Output the (X, Y) coordinate of the center of the cell containing the given text.  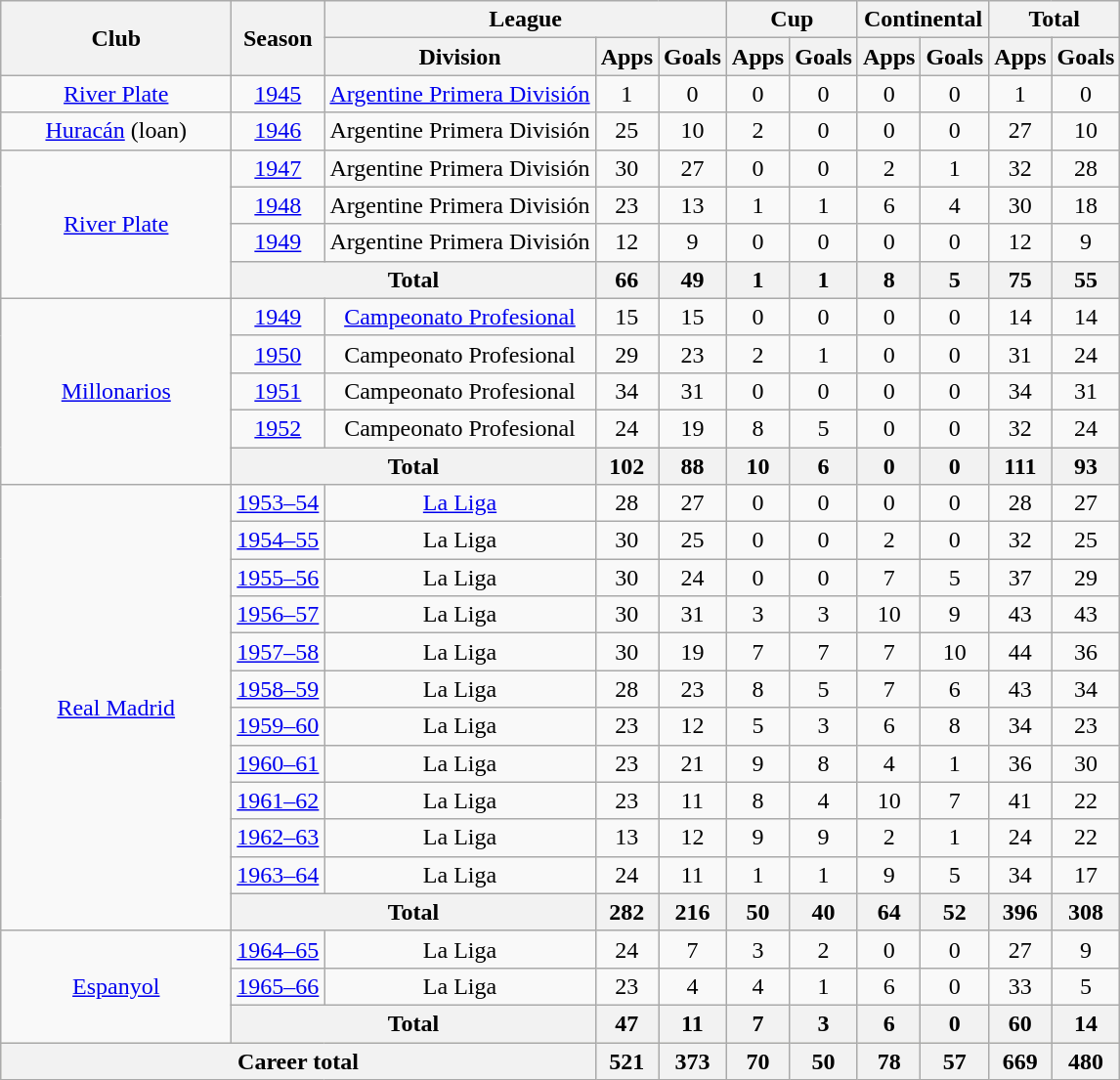
111 (1020, 466)
49 (693, 280)
1955–56 (278, 578)
282 (626, 912)
93 (1086, 466)
216 (693, 912)
1948 (278, 205)
480 (1086, 1060)
1954–55 (278, 540)
1956–57 (278, 615)
1958–59 (278, 689)
57 (955, 1060)
Espanyol (116, 986)
1960–61 (278, 763)
396 (1020, 912)
44 (1020, 652)
78 (888, 1060)
18 (1086, 205)
Club (116, 38)
1962–63 (278, 838)
1957–58 (278, 652)
Millonarios (116, 391)
64 (888, 912)
41 (1020, 800)
17 (1086, 875)
70 (757, 1060)
Season (278, 38)
1951 (278, 391)
1947 (278, 168)
1946 (278, 131)
1961–62 (278, 800)
75 (1020, 280)
33 (1020, 986)
669 (1020, 1060)
37 (1020, 578)
521 (626, 1060)
373 (693, 1060)
1950 (278, 354)
1964–65 (278, 949)
88 (693, 466)
47 (626, 1023)
1945 (278, 94)
Division (459, 57)
Real Madrid (116, 708)
21 (693, 763)
1965–66 (278, 986)
308 (1086, 912)
1953–54 (278, 503)
League (526, 20)
1959–60 (278, 726)
102 (626, 466)
Huracán (loan) (116, 131)
Cup (792, 20)
60 (1020, 1023)
1963–64 (278, 875)
66 (626, 280)
Continental (923, 20)
1952 (278, 428)
40 (824, 912)
Career total (298, 1060)
52 (955, 912)
55 (1086, 280)
